Pinpoint the cell where the given text exists, returning its (x, y) midpoint coordinate. 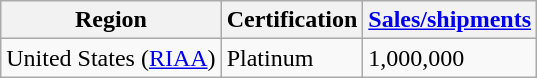
Sales/shipments (450, 20)
1,000,000 (450, 58)
Certification (292, 20)
United States (RIAA) (111, 58)
Region (111, 20)
Platinum (292, 58)
